Provide the (X, Y) coordinate of the cell's center where the given text is located.  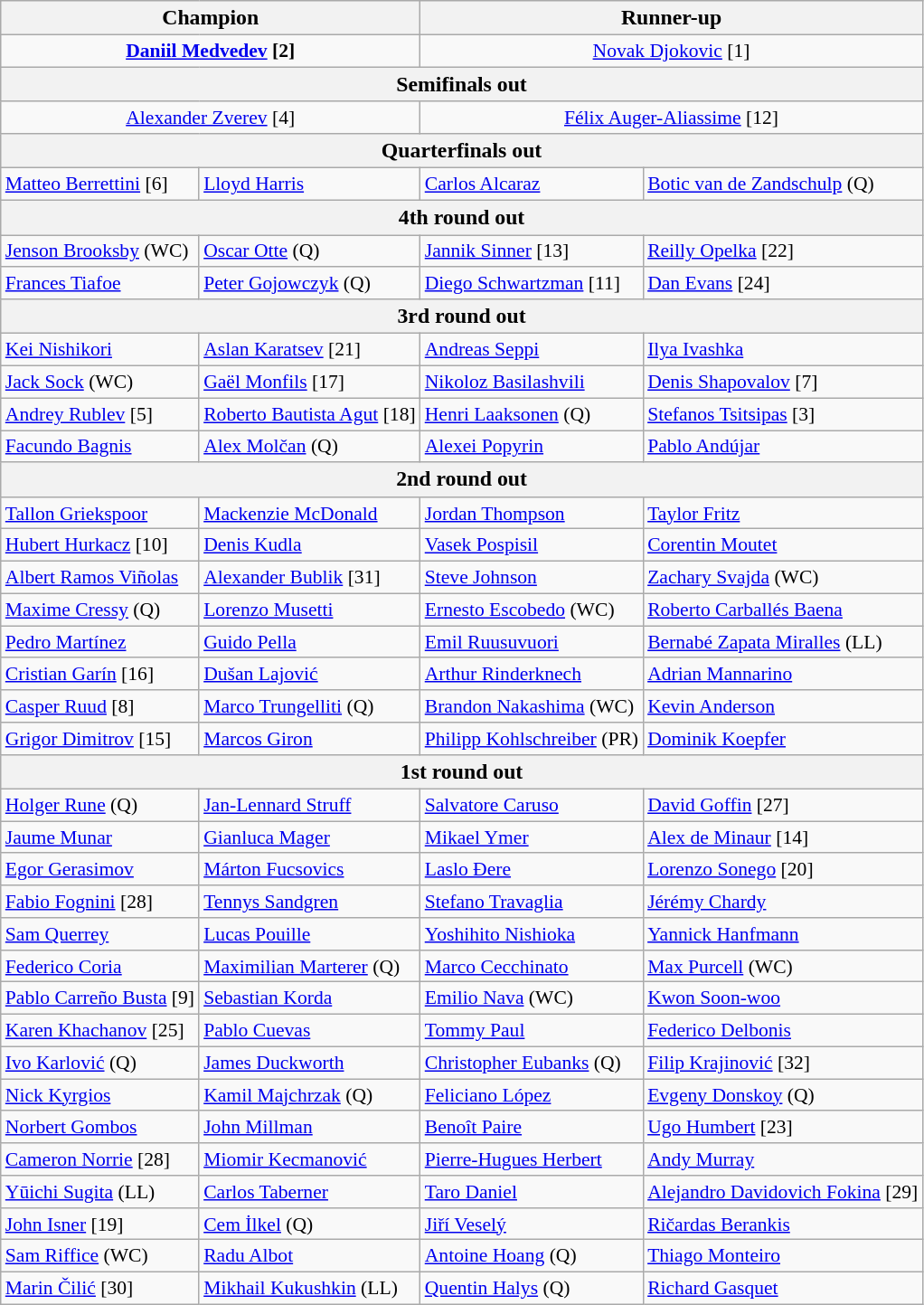
Maximilian Marterer (Q) (309, 967)
Frances Tiafoe (99, 284)
Alex de Minaur [14] (783, 837)
Pierre-Hugues Herbert (532, 1159)
Alexei Popyrin (532, 447)
Tallon Griekspoor (99, 514)
David Goffin [27] (783, 806)
Carlos Taberner (309, 1192)
Ivo Karlović (Q) (99, 1064)
Yūichi Sugita (LL) (99, 1192)
Laslo Đere (532, 870)
Alexander Bublik [31] (309, 578)
Fabio Fognini [28] (99, 902)
Pedro Martínez (99, 642)
Diego Schwartzman [11] (532, 284)
Steve Johnson (532, 578)
Stefanos Tsitsipas [3] (783, 414)
Sebastian Korda (309, 998)
Alejandro Davidovich Fokina [29] (783, 1192)
Novak Djokovic [1] (672, 52)
Taro Daniel (532, 1192)
Taylor Fritz (783, 514)
Salvatore Caruso (532, 806)
Antoine Hoang (Q) (532, 1256)
Kamil Majchrzak (Q) (309, 1095)
Tommy Paul (532, 1031)
Ugo Humbert [23] (783, 1128)
Corentin Moutet (783, 545)
Feliciano López (532, 1095)
Nikoloz Basilashvili (532, 383)
Philipp Kohlschreiber (PR) (532, 739)
Denis Shapovalov [7] (783, 383)
Stefano Travaglia (532, 902)
Runner-up (672, 18)
Mikhail Kukushkin (LL) (309, 1289)
Cristian Garín [16] (99, 675)
Adrian Mannarino (783, 675)
Dušan Lajović (309, 675)
Jan-Lennard Struff (309, 806)
Yannick Hanfmann (783, 934)
Emilio Nava (WC) (532, 998)
Roberto Bautista Agut [18] (309, 414)
Vasek Pospisil (532, 545)
Lloyd Harris (309, 184)
Tennys Sandgren (309, 902)
Federico Delbonis (783, 1031)
Emil Ruusuvuori (532, 642)
Richard Gasquet (783, 1289)
Ilya Ivashka (783, 350)
Lucas Pouille (309, 934)
Grigor Dimitrov [15] (99, 739)
3rd round out (462, 317)
2nd round out (462, 480)
Daniil Medvedev [2] (211, 52)
Evgeny Donskoy (Q) (783, 1095)
Botic van de Zandschulp (Q) (783, 184)
Jordan Thompson (532, 514)
Cem İlkel (Q) (309, 1225)
Alex Molčan (Q) (309, 447)
Benoît Paire (532, 1128)
Gaël Monfils [17] (309, 383)
Dan Evans [24] (783, 284)
Christopher Eubanks (Q) (532, 1064)
Andrey Rublev [5] (99, 414)
Pablo Andújar (783, 447)
Casper Ruud [8] (99, 706)
Brandon Nakashima (WC) (532, 706)
Champion (211, 18)
Radu Albot (309, 1256)
Denis Kudla (309, 545)
Thiago Monteiro (783, 1256)
Albert Ramos Viñolas (99, 578)
James Duckworth (309, 1064)
Carlos Alcaraz (532, 184)
Hubert Hurkacz [10] (99, 545)
Andy Murray (783, 1159)
Pablo Carreño Busta [9] (99, 998)
Semifinals out (462, 85)
Nick Kyrgios (99, 1095)
Ričardas Berankis (783, 1225)
Arthur Rinderknech (532, 675)
Kei Nishikori (99, 350)
Mackenzie McDonald (309, 514)
Miomir Kecmanović (309, 1159)
Facundo Bagnis (99, 447)
Marco Trungelliti (Q) (309, 706)
Filip Krajinović [32] (783, 1064)
Márton Fucsovics (309, 870)
Guido Pella (309, 642)
Bernabé Zapata Miralles (LL) (783, 642)
Max Purcell (WC) (783, 967)
Jiří Veselý (532, 1225)
John Isner [19] (99, 1225)
Sam Querrey (99, 934)
Oscar Otte (Q) (309, 251)
1st round out (462, 772)
Norbert Gombos (99, 1128)
Mikael Ymer (532, 837)
Andreas Seppi (532, 350)
Yoshihito Nishioka (532, 934)
Marcos Giron (309, 739)
Cameron Norrie [28] (99, 1159)
John Millman (309, 1128)
Jérémy Chardy (783, 902)
Kevin Anderson (783, 706)
Federico Coria (99, 967)
4th round out (462, 218)
Karen Khachanov [25] (99, 1031)
Roberto Carballés Baena (783, 610)
Peter Gojowczyk (Q) (309, 284)
Lorenzo Musetti (309, 610)
Aslan Karatsev [21] (309, 350)
Marin Čilić [30] (99, 1289)
Lorenzo Sonego [20] (783, 870)
Quarterfinals out (462, 151)
Zachary Svajda (WC) (783, 578)
Holger Rune (Q) (99, 806)
Marco Cecchinato (532, 967)
Jack Sock (WC) (99, 383)
Félix Auger-Aliassime [12] (672, 118)
Egor Gerasimov (99, 870)
Jaume Munar (99, 837)
Kwon Soon-woo (783, 998)
Henri Laaksonen (Q) (532, 414)
Matteo Berrettini [6] (99, 184)
Pablo Cuevas (309, 1031)
Gianluca Mager (309, 837)
Sam Riffice (WC) (99, 1256)
Dominik Koepfer (783, 739)
Jenson Brooksby (WC) (99, 251)
Maxime Cressy (Q) (99, 610)
Reilly Opelka [22] (783, 251)
Alexander Zverev [4] (211, 118)
Jannik Sinner [13] (532, 251)
Quentin Halys (Q) (532, 1289)
Ernesto Escobedo (WC) (532, 610)
